Extract the [X, Y] coordinate from the center of the cell holding the provided text.  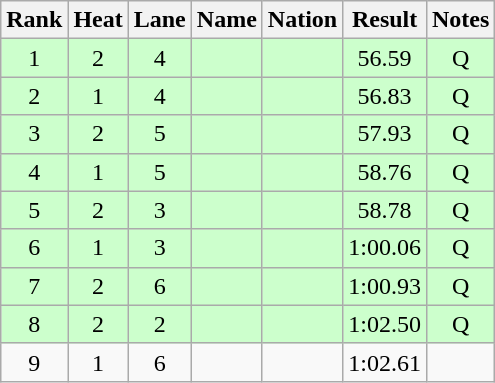
Lane [160, 20]
8 [34, 324]
Name [226, 20]
56.83 [385, 96]
57.93 [385, 134]
1:00.93 [385, 286]
58.78 [385, 210]
Notes [460, 20]
1:02.61 [385, 362]
58.76 [385, 172]
7 [34, 286]
Heat [98, 20]
1:02.50 [385, 324]
56.59 [385, 58]
1:00.06 [385, 248]
Nation [302, 20]
9 [34, 362]
Result [385, 20]
Rank [34, 20]
